Detect which cell encompasses the target text, then output its [x, y] center coordinate. 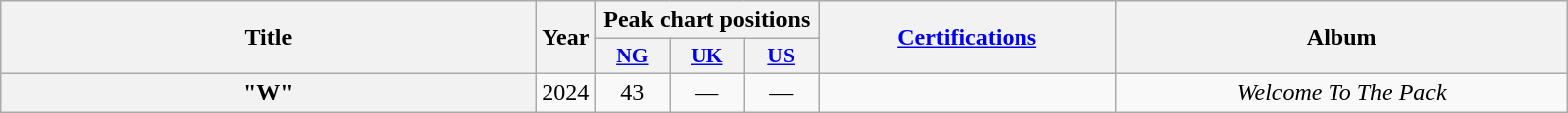
Peak chart positions [707, 20]
Album [1341, 38]
43 [632, 92]
Year [566, 38]
Welcome To The Pack [1341, 92]
UK [707, 56]
NG [632, 56]
Certifications [968, 38]
2024 [566, 92]
"W" [268, 92]
US [781, 56]
Title [268, 38]
